For the text-containing cell, return its midpoint in [x, y] coordinate format. 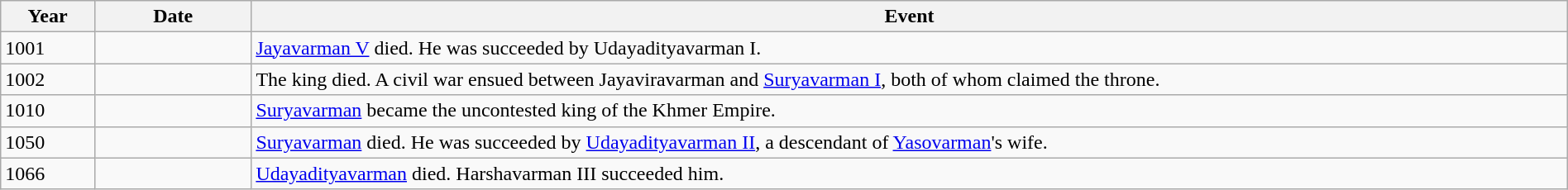
Udayadityavarman died. Harshavarman III succeeded him. [910, 173]
1002 [48, 79]
1066 [48, 173]
Jayavarman V died. He was succeeded by Udayadityavarman I. [910, 48]
Event [910, 17]
1001 [48, 48]
Year [48, 17]
1010 [48, 111]
Suryavarman became the uncontested king of the Khmer Empire. [910, 111]
Suryavarman died. He was succeeded by Udayadityavarman II, a descendant of Yasovarman's wife. [910, 142]
The king died. A civil war ensued between Jayaviravarman and Suryavarman I, both of whom claimed the throne. [910, 79]
Date [172, 17]
1050 [48, 142]
